Detect which cell encompasses the target text, then output its [x, y] center coordinate. 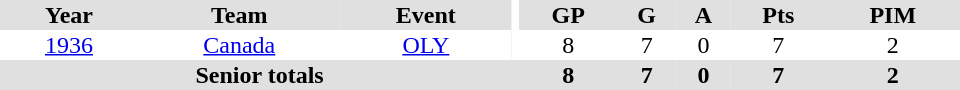
1936 [69, 45]
OLY [426, 45]
PIM [893, 15]
Senior totals [260, 75]
Pts [778, 15]
Canada [240, 45]
G [646, 15]
Team [240, 15]
GP [568, 15]
A [704, 15]
Year [69, 15]
Event [426, 15]
